Pinpoint the cell where the given text exists, returning its (x, y) midpoint coordinate. 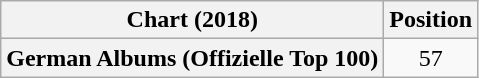
57 (431, 58)
German Albums (Offizielle Top 100) (192, 58)
Chart (2018) (192, 20)
Position (431, 20)
